Return (X, Y) of the center of cell containing provided text 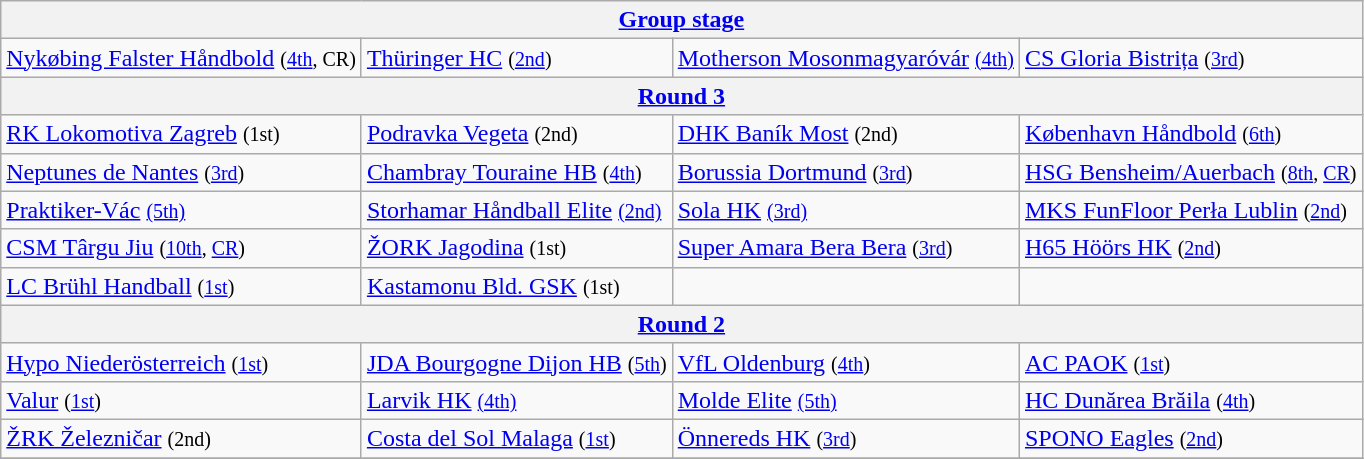
Hypo Niederösterreich (1st) (182, 362)
Borussia Dortmund (3rd) (846, 172)
Podravka Vegeta (2nd) (516, 134)
CS Gloria Bistrița (3rd) (1190, 58)
Praktiker-Vác (5th) (182, 210)
JDA Bourgogne Dijon HB (5th) (516, 362)
Storhamar Håndball Elite (2nd) (516, 210)
Sola HK (3rd) (846, 210)
ŽRK Železničar (2nd) (182, 438)
RK Lokomotiva Zagreb (1st) (182, 134)
Önnereds HK (3rd) (846, 438)
Valur (1st) (182, 400)
København Håndbold (6th) (1190, 134)
AC PAOK (1st) (1190, 362)
MKS FunFloor Perła Lublin (2nd) (1190, 210)
Super Amara Bera Bera (3rd) (846, 248)
ŽORK Jagodina (1st) (516, 248)
Round 2 (682, 324)
SPONO Eagles (2nd) (1190, 438)
Costa del Sol Malaga (1st) (516, 438)
Group stage (682, 20)
H65 Höörs HK (2nd) (1190, 248)
LC Brühl Handball (1st) (182, 286)
Round 3 (682, 96)
Motherson Mosonmagyaróvár (4th) (846, 58)
DHK Baník Most (2nd) (846, 134)
CSM Târgu Jiu (10th, CR) (182, 248)
Thüringer HC (2nd) (516, 58)
Nykøbing Falster Håndbold (4th, CR) (182, 58)
HSG Bensheim/Auerbach (8th, CR) (1190, 172)
HC Dunărea Brăila (4th) (1190, 400)
Neptunes de Nantes (3rd) (182, 172)
Molde Elite (5th) (846, 400)
Chambray Touraine HB (4th) (516, 172)
Kastamonu Bld. GSK (1st) (516, 286)
Larvik HK (4th) (516, 400)
VfL Oldenburg (4th) (846, 362)
